Scan for the cell matching the given text and deliver its [x, y] coordinate at center. 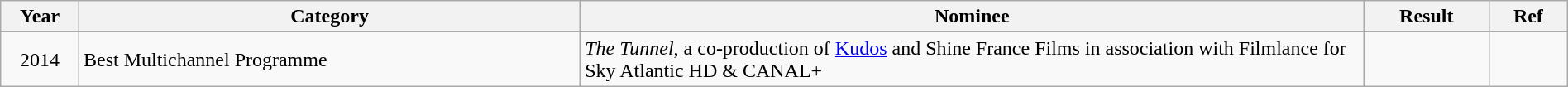
Ref [1528, 17]
Result [1427, 17]
Nominee [973, 17]
The Tunnel, a co-production of Kudos and Shine France Films in association with Filmlance for Sky Atlantic HD & CANAL+ [973, 60]
Year [40, 17]
Category [329, 17]
Best Multichannel Programme [329, 60]
2014 [40, 60]
